Locate the cell with the specified text and output its (X, Y) center coordinate. 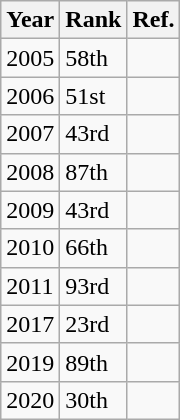
2006 (30, 96)
2017 (30, 324)
Ref. (154, 20)
66th (94, 248)
51st (94, 96)
58th (94, 58)
Rank (94, 20)
Year (30, 20)
2011 (30, 286)
2008 (30, 172)
23rd (94, 324)
2019 (30, 362)
2005 (30, 58)
2010 (30, 248)
2009 (30, 210)
30th (94, 400)
93rd (94, 286)
89th (94, 362)
87th (94, 172)
2007 (30, 134)
2020 (30, 400)
